Return the (X, Y) coordinate for the center point of the cell that contains the specified text.  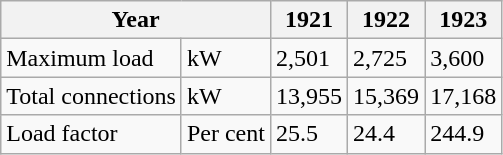
Maximum load (92, 58)
3,600 (464, 58)
15,369 (386, 96)
24.4 (386, 134)
1922 (386, 20)
25.5 (308, 134)
Load factor (92, 134)
Per cent (226, 134)
17,168 (464, 96)
1921 (308, 20)
13,955 (308, 96)
Year (136, 20)
Total connections (92, 96)
244.9 (464, 134)
1923 (464, 20)
2,501 (308, 58)
2,725 (386, 58)
